Identify which cell holds the provided text, then report its [x, y] central coordinate. 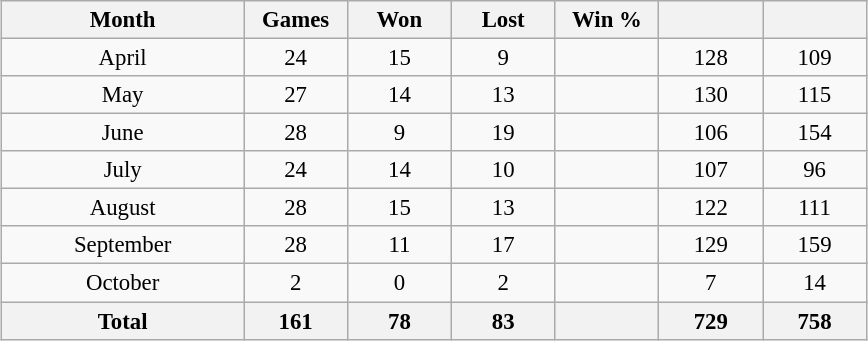
April [123, 57]
111 [815, 208]
October [123, 283]
10 [503, 170]
129 [711, 245]
159 [815, 245]
106 [711, 133]
758 [815, 321]
Won [399, 20]
17 [503, 245]
7 [711, 283]
May [123, 95]
July [123, 170]
115 [815, 95]
78 [399, 321]
19 [503, 133]
729 [711, 321]
Win % [607, 20]
Month [123, 20]
161 [296, 321]
107 [711, 170]
June [123, 133]
109 [815, 57]
August [123, 208]
11 [399, 245]
154 [815, 133]
83 [503, 321]
Games [296, 20]
27 [296, 95]
122 [711, 208]
128 [711, 57]
Total [123, 321]
0 [399, 283]
Lost [503, 20]
130 [711, 95]
September [123, 245]
96 [815, 170]
